Determine the (X, Y) coordinate at the center of the cell enclosing the given text.  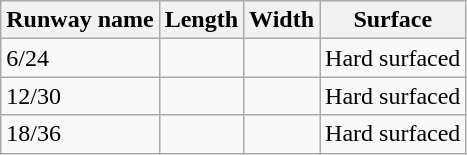
Length (201, 20)
Runway name (80, 20)
6/24 (80, 58)
Surface (393, 20)
Width (282, 20)
12/30 (80, 96)
18/36 (80, 134)
